Provide the [x, y] coordinate of the cell's center where the given text is located.  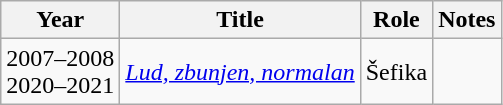
Year [60, 20]
Title [240, 20]
Šefika [396, 72]
2007–2008 2020–2021 [60, 72]
Role [396, 20]
Notes [467, 20]
Lud, zbunjen, normalan [240, 72]
